Capture the cell that displays the provided text and extract its (x, y) central coordinate. 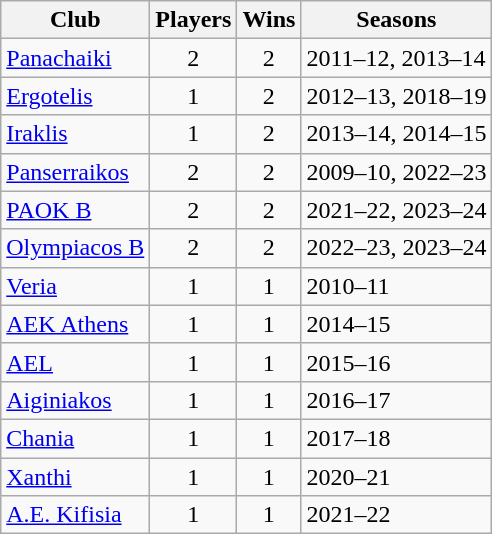
Iraklis (76, 134)
PAOK B (76, 210)
Players (194, 20)
2010–11 (396, 286)
2021–22, 2023–24 (396, 210)
Seasons (396, 20)
2015–16 (396, 362)
AEK Athens (76, 324)
2012–13, 2018–19 (396, 96)
2022–23, 2023–24 (396, 248)
2020–21 (396, 477)
2013–14, 2014–15 (396, 134)
Ergotelis (76, 96)
2009–10, 2022–23 (396, 172)
Panachaiki (76, 58)
Aiginiakos (76, 400)
Wins (269, 20)
2011–12, 2013–14 (396, 58)
Club (76, 20)
2014–15 (396, 324)
2016–17 (396, 400)
2021–22 (396, 515)
Olympiacos B (76, 248)
Chania (76, 438)
AEL (76, 362)
Panserraikos (76, 172)
Veria (76, 286)
2017–18 (396, 438)
Xanthi (76, 477)
A.E. Kifisia (76, 515)
